Identify which cell holds the provided text, then report its [X, Y] central coordinate. 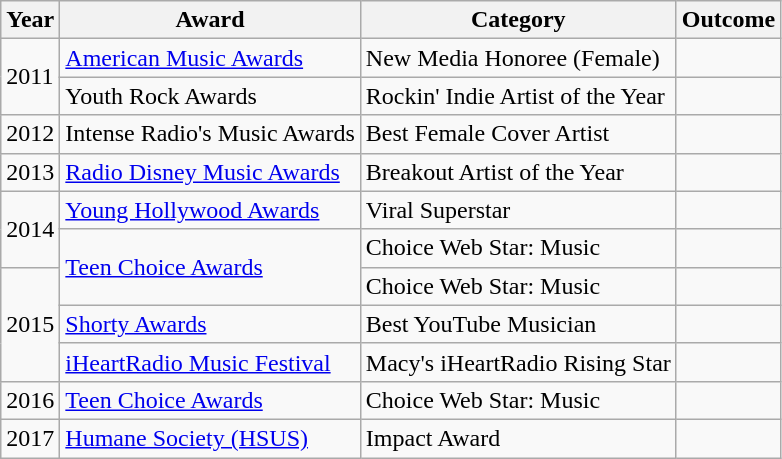
Award [210, 20]
Year [30, 20]
Shorty Awards [210, 324]
Best YouTube Musician [518, 324]
American Music Awards [210, 58]
iHeartRadio Music Festival [210, 362]
Outcome [728, 20]
Viral Superstar [518, 210]
2012 [30, 134]
2017 [30, 438]
2011 [30, 77]
Rockin' Indie Artist of the Year [518, 96]
Macy's iHeartRadio Rising Star [518, 362]
2013 [30, 172]
New Media Honoree (Female) [518, 58]
Youth Rock Awards [210, 96]
Humane Society (HSUS) [210, 438]
Breakout Artist of the Year [518, 172]
Best Female Cover Artist [518, 134]
Impact Award [518, 438]
Category [518, 20]
Radio Disney Music Awards [210, 172]
Intense Radio's Music Awards [210, 134]
2015 [30, 324]
2016 [30, 400]
Young Hollywood Awards [210, 210]
2014 [30, 229]
